Extract the [x, y] coordinate from the center of the cell holding the provided text.  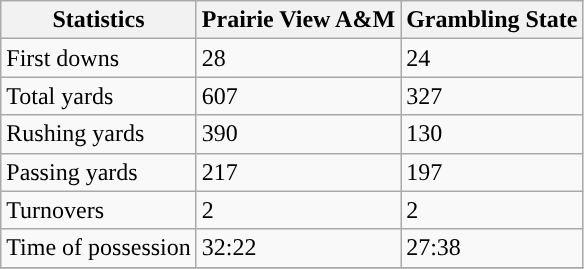
Time of possession [99, 248]
130 [492, 134]
32:22 [298, 248]
Grambling State [492, 20]
Total yards [99, 96]
Statistics [99, 20]
Rushing yards [99, 134]
607 [298, 96]
Turnovers [99, 210]
28 [298, 58]
Passing yards [99, 172]
390 [298, 134]
24 [492, 58]
First downs [99, 58]
27:38 [492, 248]
Prairie View A&M [298, 20]
197 [492, 172]
327 [492, 96]
217 [298, 172]
